Determine the (X, Y) coordinate at the center of the cell enclosing the given text.  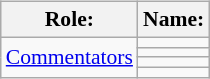
Commentators (70, 57)
Name: (174, 20)
Role: (70, 20)
